For the text-containing cell, return its midpoint in [X, Y] coordinate format. 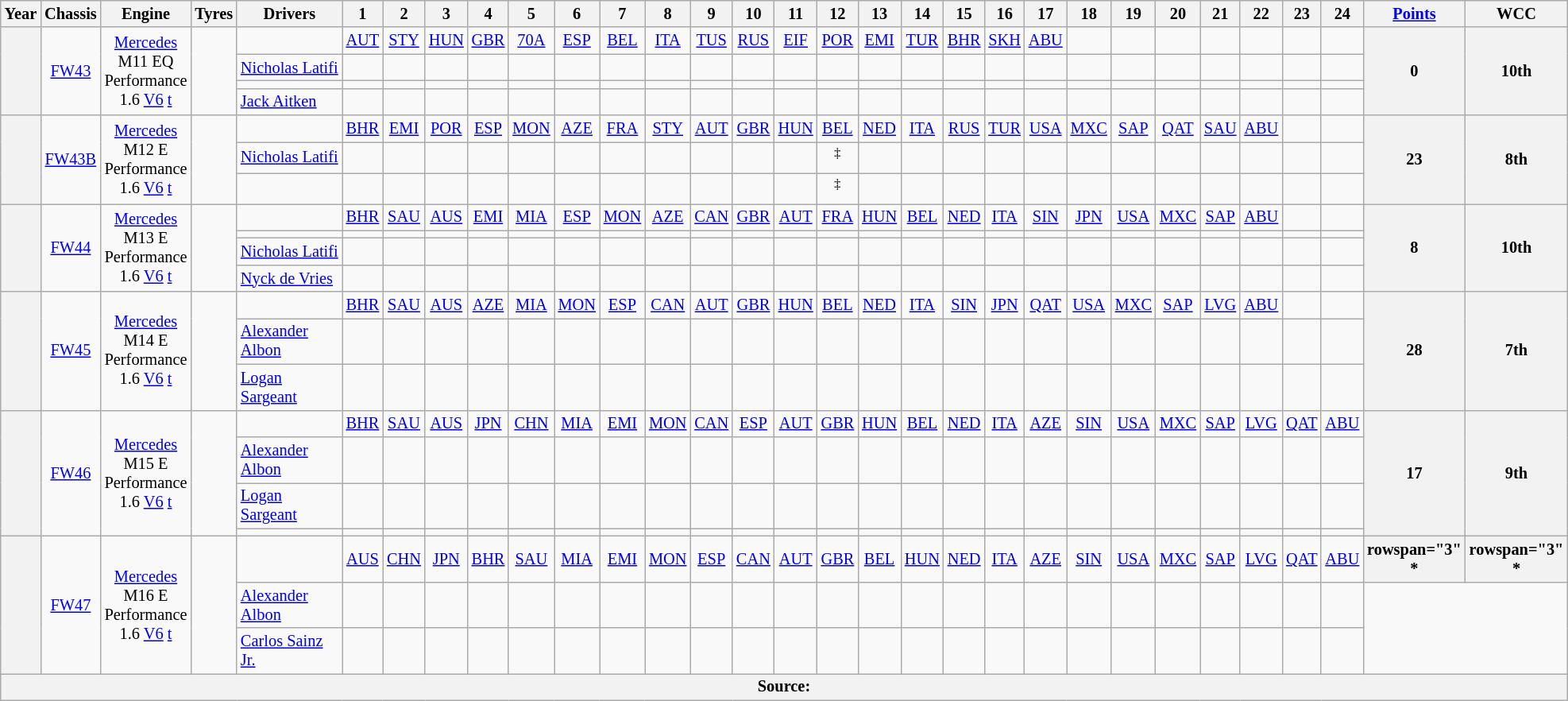
0 [1414, 72]
FW44 [70, 248]
TUS [712, 41]
Mercedes M16 E Performance 1.6 V6 t [146, 604]
Chassis [70, 14]
14 [922, 14]
FW43 [70, 72]
Source: [784, 687]
9 [712, 14]
WCC [1517, 14]
3 [446, 14]
24 [1342, 14]
21 [1220, 14]
Mercedes M15 E Performance 1.6 V6 t [146, 474]
22 [1261, 14]
2 [404, 14]
Jack Aitken [289, 102]
7th [1517, 351]
7 [623, 14]
18 [1089, 14]
19 [1134, 14]
Mercedes M11 EQ Performance 1.6 V6 t [146, 72]
6 [577, 14]
Drivers [289, 14]
Mercedes M12 E Performance 1.6 V6 t [146, 160]
5 [531, 14]
16 [1004, 14]
13 [879, 14]
28 [1414, 351]
20 [1178, 14]
9th [1517, 474]
FW47 [70, 604]
11 [796, 14]
Carlos Sainz Jr. [289, 651]
70A [531, 41]
12 [838, 14]
FW45 [70, 351]
Nyck de Vries [289, 278]
1 [363, 14]
Year [21, 14]
Points [1414, 14]
Mercedes M13 E Performance 1.6 V6 t [146, 248]
15 [964, 14]
EIF [796, 41]
4 [489, 14]
SKH [1004, 41]
Engine [146, 14]
FW46 [70, 474]
8th [1517, 160]
Tyres [214, 14]
10 [753, 14]
Mercedes M14 E Performance 1.6 V6 t [146, 351]
FW43B [70, 160]
